Return [x, y] of the center of cell containing provided text 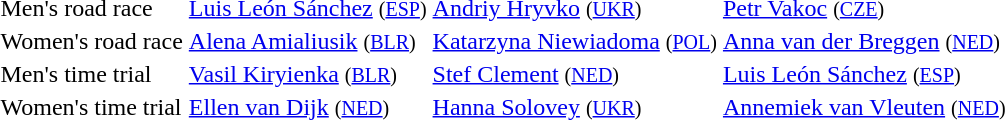
Vasil Kiryienka (BLR) [308, 74]
Stef Clement (NED) [574, 74]
Alena Amialiusik (BLR) [308, 41]
Katarzyna Niewiadoma (POL) [574, 41]
